From the cell containing the given text, extract its center point as [x, y] coordinate. 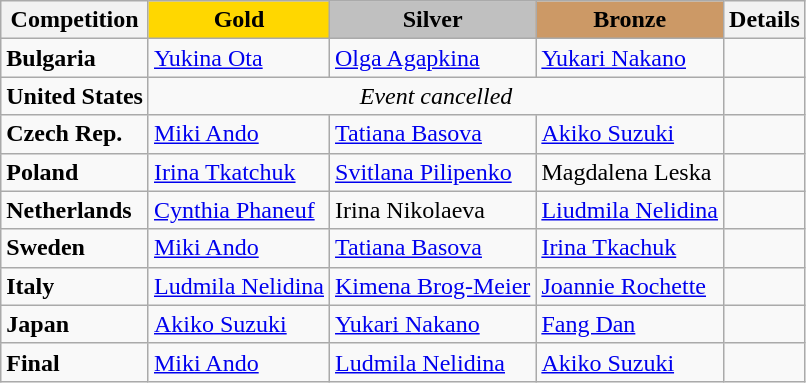
Fang Dan [630, 324]
Liudmila Nelidina [630, 210]
Bronze [630, 20]
Japan [75, 324]
Svitlana Pilipenko [433, 172]
Italy [75, 286]
Olga Agapkina [433, 58]
Details [765, 20]
Poland [75, 172]
Irina Tkachuk [630, 248]
Yukina Ota [238, 58]
Cynthia Phaneuf [238, 210]
Magdalena Leska [630, 172]
Irina Nikolaeva [433, 210]
Silver [433, 20]
Netherlands [75, 210]
Irina Tkatchuk [238, 172]
Joannie Rochette [630, 286]
Kimena Brog-Meier [433, 286]
Bulgaria [75, 58]
Event cancelled [436, 96]
Competition [75, 20]
Sweden [75, 248]
United States [75, 96]
Gold [238, 20]
Czech Rep. [75, 134]
Final [75, 362]
